Output the [X, Y] coordinate of the center of the cell containing the given text.  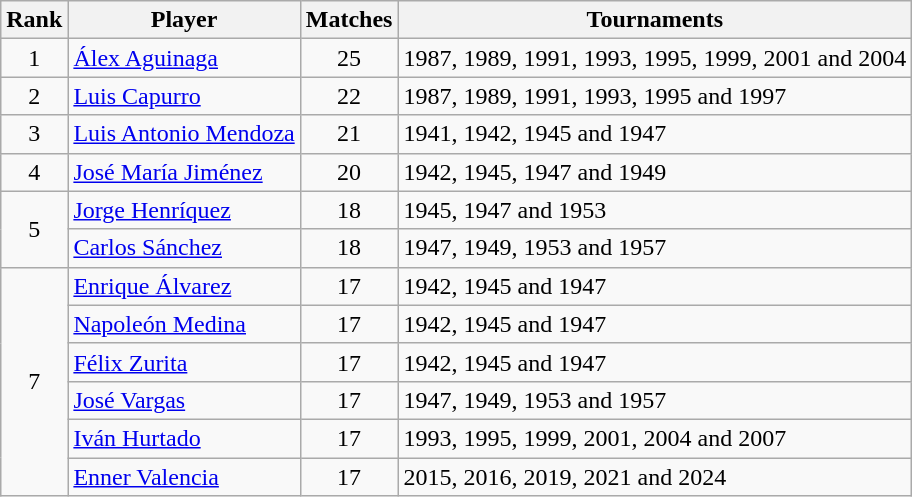
José Vargas [184, 400]
Carlos Sánchez [184, 248]
25 [349, 58]
Iván Hurtado [184, 438]
Álex Aguinaga [184, 58]
Rank [34, 20]
Player [184, 20]
5 [34, 229]
1942, 1945, 1947 and 1949 [655, 172]
1993, 1995, 1999, 2001, 2004 and 2007 [655, 438]
4 [34, 172]
1 [34, 58]
Jorge Henríquez [184, 210]
Luis Antonio Mendoza [184, 134]
21 [349, 134]
Tournaments [655, 20]
Enner Valencia [184, 477]
Matches [349, 20]
Félix Zurita [184, 362]
1945, 1947 and 1953 [655, 210]
3 [34, 134]
Enrique Álvarez [184, 286]
Napoleón Medina [184, 324]
1987, 1989, 1991, 1993, 1995, 1999, 2001 and 2004 [655, 58]
José María Jiménez [184, 172]
20 [349, 172]
1941, 1942, 1945 and 1947 [655, 134]
1987, 1989, 1991, 1993, 1995 and 1997 [655, 96]
2015, 2016, 2019, 2021 and 2024 [655, 477]
7 [34, 381]
Luis Capurro [184, 96]
2 [34, 96]
22 [349, 96]
